Identify which cell holds the provided text, then report its [X, Y] central coordinate. 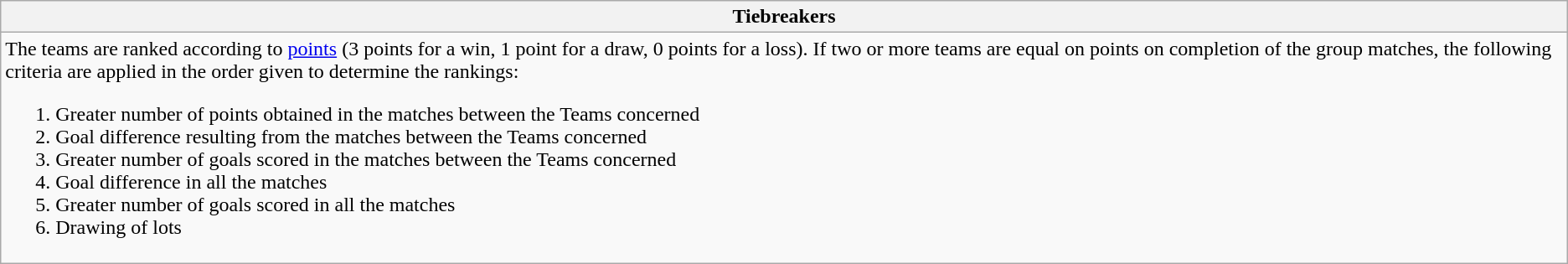
Tiebreakers [784, 17]
